Search for the cell housing the specified text and yield its (X, Y) center coordinate. 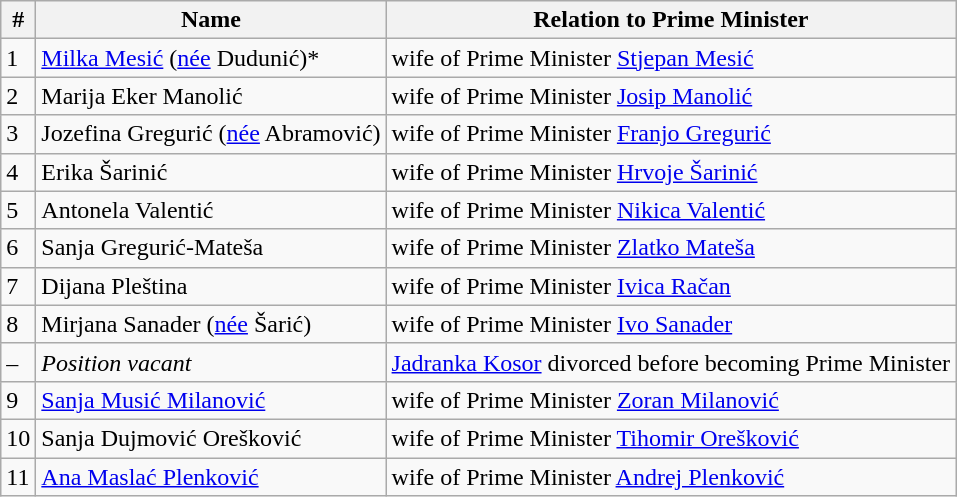
Name (211, 20)
Relation to Prime Minister (671, 20)
Position vacant (211, 362)
wife of Prime Minister Hrvoje Šarinić (671, 172)
wife of Prime Minister Ivica Račan (671, 286)
wife of Prime Minister Zoran Milanović (671, 400)
5 (18, 210)
Antonela Valentić (211, 210)
Jozefina Gregurić (née Abramović) (211, 134)
Ana Maslać Plenković (211, 477)
8 (18, 324)
wife of Prime Minister Stjepan Mesić (671, 58)
Dijana Pleština (211, 286)
Marija Eker Manolić (211, 96)
Sanja Musić Milanović (211, 400)
– (18, 362)
9 (18, 400)
1 (18, 58)
6 (18, 248)
Sanja Dujmović Orešković (211, 438)
11 (18, 477)
wife of Prime Minister Nikica Valentić (671, 210)
Jadranka Kosor divorced before becoming Prime Minister (671, 362)
wife of Prime Minister Andrej Plenković (671, 477)
2 (18, 96)
Erika Šarinić (211, 172)
3 (18, 134)
wife of Prime Minister Josip Manolić (671, 96)
wife of Prime Minister Ivo Sanader (671, 324)
Sanja Gregurić-Mateša (211, 248)
10 (18, 438)
wife of Prime Minister Zlatko Mateša (671, 248)
Mirjana Sanader (née Šarić) (211, 324)
# (18, 20)
wife of Prime Minister Franjo Gregurić (671, 134)
4 (18, 172)
Milka Mesić (née Dudunić)* (211, 58)
wife of Prime Minister Tihomir Orešković (671, 438)
7 (18, 286)
